Provide the (x, y) coordinate of the cell's center where the given text is located.  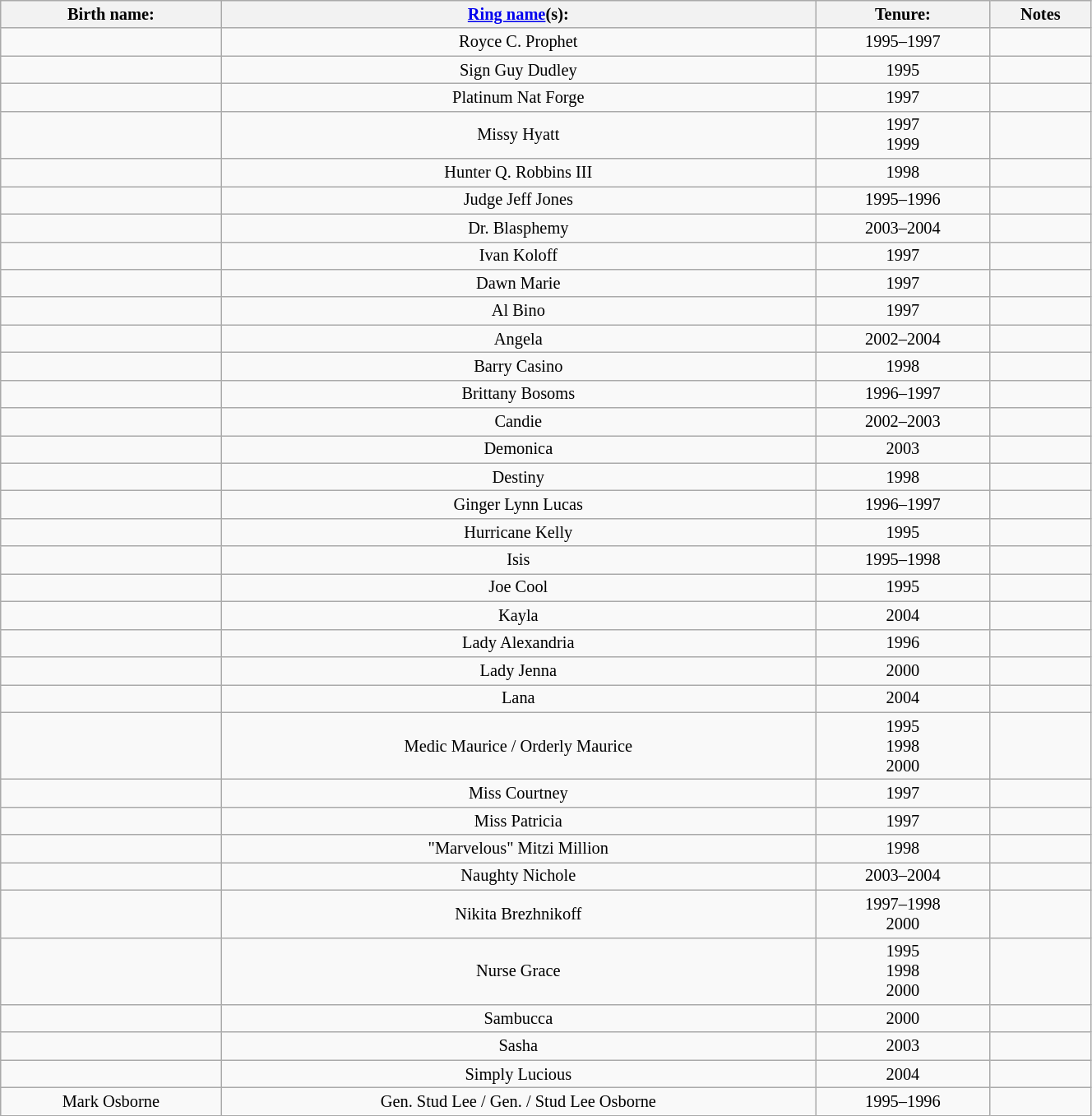
Sasha (518, 1046)
Dawn Marie (518, 283)
Miss Patricia (518, 821)
Nurse Grace (518, 971)
Gen. Stud Lee / Gen. / Stud Lee Osborne (518, 1101)
Kayla (518, 615)
Sambucca (518, 1018)
Nikita Brezhnikoff (518, 914)
Ring name(s): (518, 14)
1995–1998 (903, 560)
Notes (1040, 14)
1996 (903, 643)
Judge Jeff Jones (518, 200)
Medic Maurice / Orderly Maurice (518, 746)
Platinum Nat Forge (518, 97)
Demonica (518, 449)
2002–2003 (903, 422)
Royce C. Prophet (518, 42)
19971999 (903, 135)
Birth name: (111, 14)
1995–1997 (903, 42)
2002–2004 (903, 339)
Lana (518, 698)
Simply Lucious (518, 1074)
Barry Casino (518, 366)
"Marvelous" Mitzi Million (518, 849)
Angela (518, 339)
Miss Courtney (518, 793)
Hunter Q. Robbins III (518, 173)
Ivan Koloff (518, 256)
Candie (518, 422)
Lady Alexandria (518, 643)
Ginger Lynn Lucas (518, 504)
Naughty Nichole (518, 876)
Lady Jenna (518, 670)
Brittany Bosoms (518, 394)
Mark Osborne (111, 1101)
Tenure: (903, 14)
Dr. Blasphemy (518, 228)
1997–19982000 (903, 914)
Hurricane Kelly (518, 532)
Al Bino (518, 311)
Sign Guy Dudley (518, 70)
Isis (518, 560)
Destiny (518, 477)
Joe Cool (518, 587)
Missy Hyatt (518, 135)
